For the text-containing cell, return its midpoint in [x, y] coordinate format. 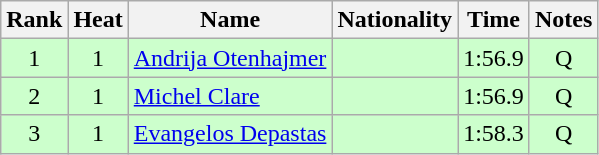
3 [34, 134]
Time [494, 20]
1:58.3 [494, 134]
Rank [34, 20]
Evangelos Depastas [230, 134]
Name [230, 20]
2 [34, 96]
Notes [563, 20]
Andrija Otenhajmer [230, 58]
Heat [98, 20]
Michel Clare [230, 96]
Nationality [395, 20]
